Output the [X, Y] coordinate of the center of the cell containing the given text.  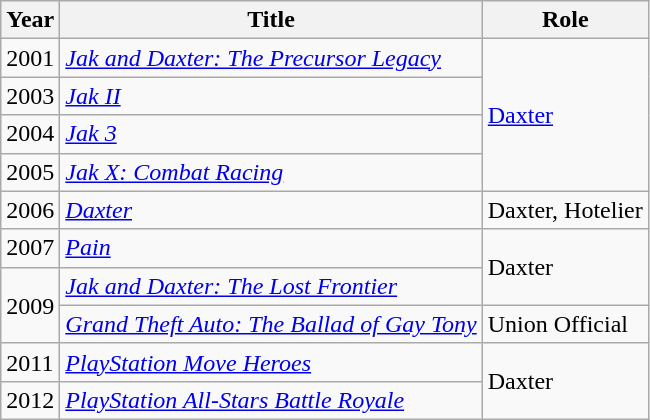
2011 [30, 362]
2007 [30, 248]
Grand Theft Auto: The Ballad of Gay Tony [271, 324]
Title [271, 20]
Daxter, Hotelier [565, 210]
2012 [30, 400]
2004 [30, 134]
2001 [30, 58]
Union Official [565, 324]
2005 [30, 172]
2006 [30, 210]
2003 [30, 96]
Jak X: Combat Racing [271, 172]
PlayStation All-Stars Battle Royale [271, 400]
Jak 3 [271, 134]
PlayStation Move Heroes [271, 362]
Pain [271, 248]
Role [565, 20]
2009 [30, 305]
Jak II [271, 96]
Jak and Daxter: The Lost Frontier [271, 286]
Jak and Daxter: The Precursor Legacy [271, 58]
Year [30, 20]
